Identify which cell holds the provided text, then report its (x, y) central coordinate. 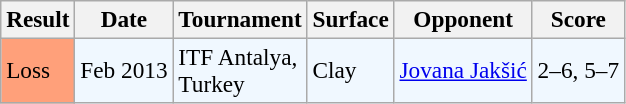
Date (124, 19)
Jovana Jakšić (463, 70)
Result (38, 19)
Surface (350, 19)
Loss (38, 70)
Tournament (240, 19)
ITF Antalya, Turkey (240, 70)
Clay (350, 70)
Score (578, 19)
Opponent (463, 19)
2–6, 5–7 (578, 70)
Feb 2013 (124, 70)
